Return [x, y] of the center of cell containing provided text 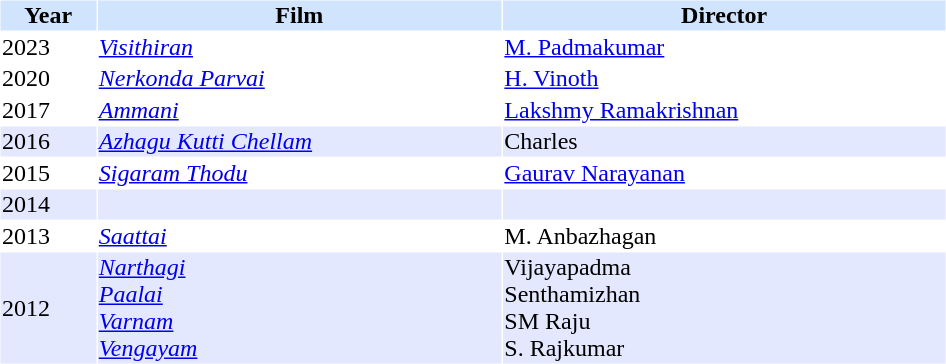
Gaurav Narayanan [724, 173]
Director [724, 15]
Azhagu Kutti Chellam [299, 141]
2023 [48, 47]
NarthagiPaalaiVarnamVengayam [299, 308]
2013 [48, 236]
2016 [48, 141]
VijayapadmaSenthamizhanSM RajuS. Rajkumar [724, 308]
Ammani [299, 110]
Saattai [299, 236]
Charles [724, 141]
2014 [48, 205]
M. Padmakumar [724, 47]
2020 [48, 79]
2015 [48, 173]
H. Vinoth [724, 79]
Year [48, 15]
Sigaram Thodu [299, 173]
Nerkonda Parvai [299, 79]
2012 [48, 308]
Lakshmy Ramakrishnan [724, 110]
2017 [48, 110]
Film [299, 15]
M. Anbazhagan [724, 236]
Visithiran [299, 47]
